Scan for the cell matching the given text and deliver its [x, y] coordinate at center. 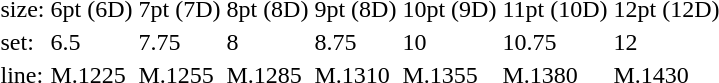
7.75 [180, 42]
8 [268, 42]
8.75 [356, 42]
10.75 [555, 42]
10 [450, 42]
6.5 [92, 42]
